Pinpoint the cell where the given text exists, returning its (x, y) midpoint coordinate. 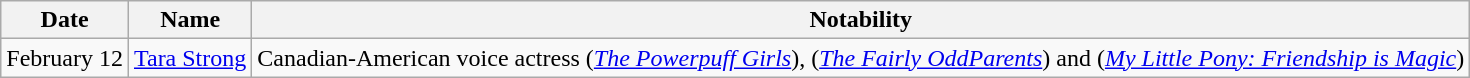
Notability (861, 20)
Tara Strong (190, 58)
February 12 (65, 58)
Canadian-American voice actress (The Powerpuff Girls), (The Fairly OddParents) and (My Little Pony: Friendship is Magic) (861, 58)
Name (190, 20)
Date (65, 20)
